Find where the given text appears and provide that cell's center as [x, y] coordinate. 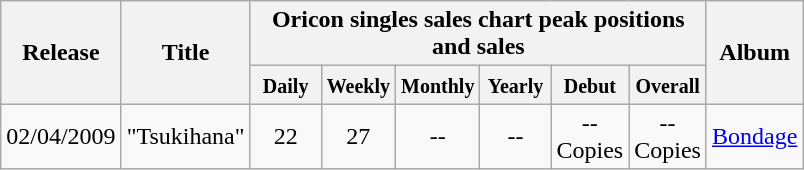
Album [754, 52]
Release [61, 52]
02/04/2009 [61, 136]
Overall [668, 85]
Title [186, 52]
Oricon singles sales chart peak positions and sales [478, 34]
27 [358, 136]
"Tsukihana" [186, 136]
Daily [286, 85]
Weekly [358, 85]
Yearly [516, 85]
22 [286, 136]
Bondage [754, 136]
Monthly [438, 85]
Debut [590, 85]
